From the cell containing the given text, extract its center point as (X, Y) coordinate. 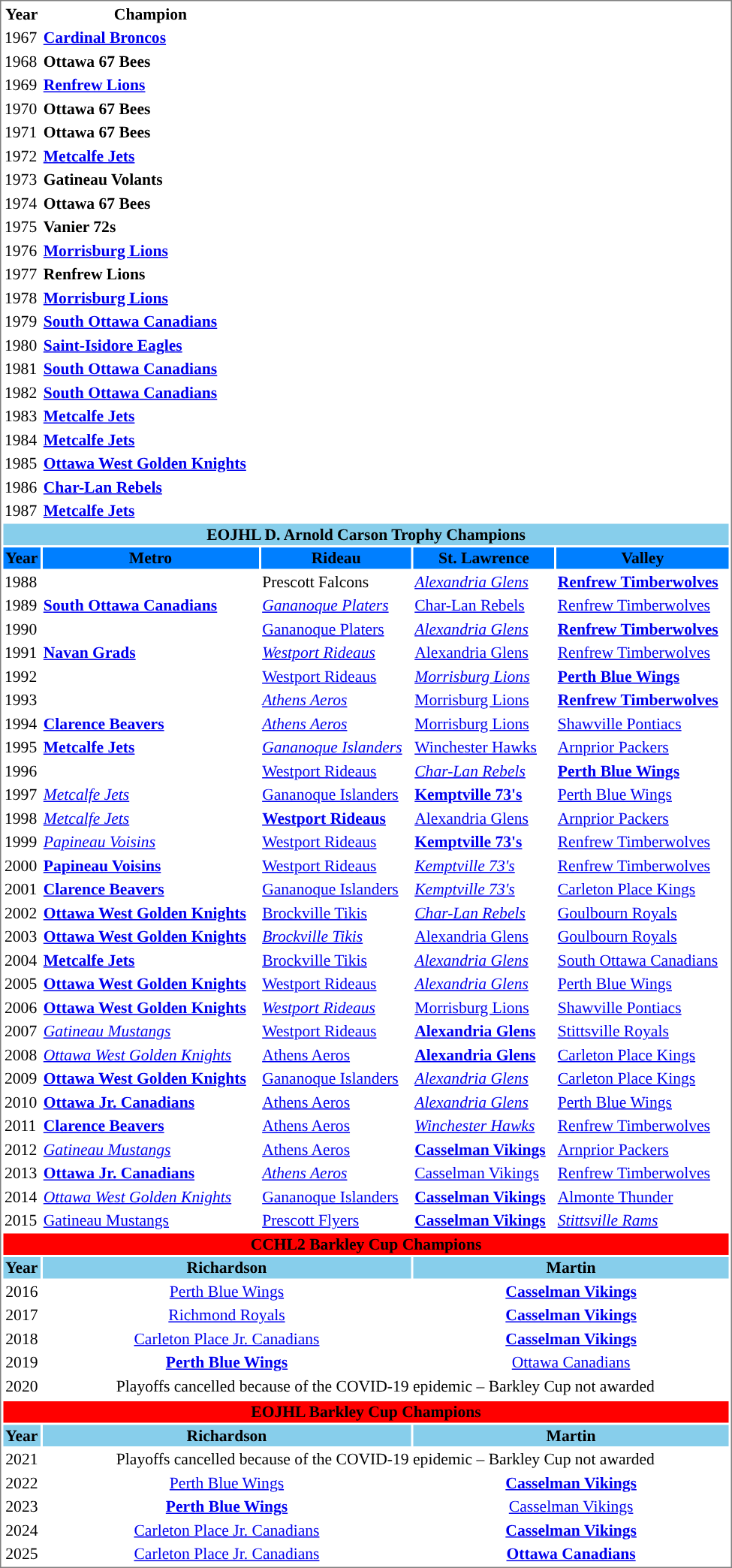
2006 (21, 1008)
2018 (21, 1338)
2002 (21, 913)
Metro (150, 558)
1992 (21, 676)
Stittsville Royals (643, 1031)
2004 (21, 960)
1984 (21, 440)
1995 (21, 747)
Rideau (336, 558)
2005 (21, 984)
CCHL2 Barkley Cup Champions (366, 1244)
1994 (21, 724)
1975 (21, 227)
2013 (21, 1173)
1967 (21, 38)
2019 (21, 1362)
1986 (21, 487)
Saint-Isidore Eagles (150, 345)
Almonte Thunder (643, 1197)
1998 (21, 819)
2001 (21, 889)
1977 (21, 274)
2023 (21, 1506)
1991 (21, 653)
2009 (21, 1078)
2003 (21, 936)
1987 (21, 511)
1969 (21, 85)
2010 (21, 1102)
Valley (643, 558)
1999 (21, 842)
1990 (21, 629)
Prescott Falcons (336, 581)
2011 (21, 1126)
1971 (21, 132)
1996 (21, 770)
2020 (21, 1386)
Cardinal Broncos (150, 38)
1978 (21, 297)
1985 (21, 463)
1997 (21, 795)
2025 (21, 1554)
1979 (21, 321)
2008 (21, 1054)
1973 (21, 179)
2012 (21, 1149)
1972 (21, 156)
Navan Grads (150, 653)
1976 (21, 251)
2021 (21, 1459)
Richmond Royals (227, 1315)
1968 (21, 62)
1980 (21, 345)
Vanier 72s (150, 227)
2017 (21, 1315)
1993 (21, 700)
Stittsville Rams (643, 1220)
Prescott Flyers (336, 1220)
2015 (21, 1220)
1981 (21, 369)
2022 (21, 1482)
St. Lawrence (484, 558)
Champion (150, 14)
1983 (21, 416)
2000 (21, 865)
EOJHL Barkley Cup Champions (366, 1412)
2014 (21, 1197)
1982 (21, 392)
1989 (21, 605)
Gatineau Volants (150, 179)
1988 (21, 581)
EOJHL D. Arnold Carson Trophy Champions (366, 535)
1970 (21, 108)
2007 (21, 1031)
1974 (21, 203)
2024 (21, 1530)
2016 (21, 1292)
